For the text-containing cell, return its midpoint in [X, Y] coordinate format. 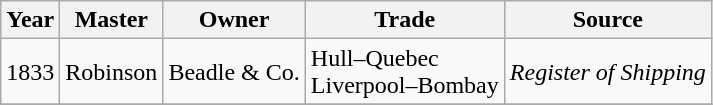
Robinson [112, 72]
Beadle & Co. [234, 72]
Year [30, 20]
Trade [404, 20]
Hull–QuebecLiverpool–Bombay [404, 72]
1833 [30, 72]
Register of Shipping [608, 72]
Master [112, 20]
Owner [234, 20]
Source [608, 20]
